From the cell containing the given text, extract its center point as (X, Y) coordinate. 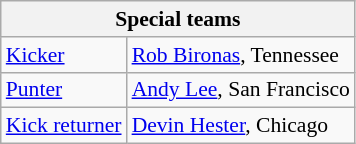
Rob Bironas, Tennessee (241, 55)
Punter (64, 90)
Kick returner (64, 126)
Andy Lee, San Francisco (241, 90)
Kicker (64, 55)
Special teams (178, 19)
Devin Hester, Chicago (241, 126)
